From the cell containing the given text, extract its center point as [X, Y] coordinate. 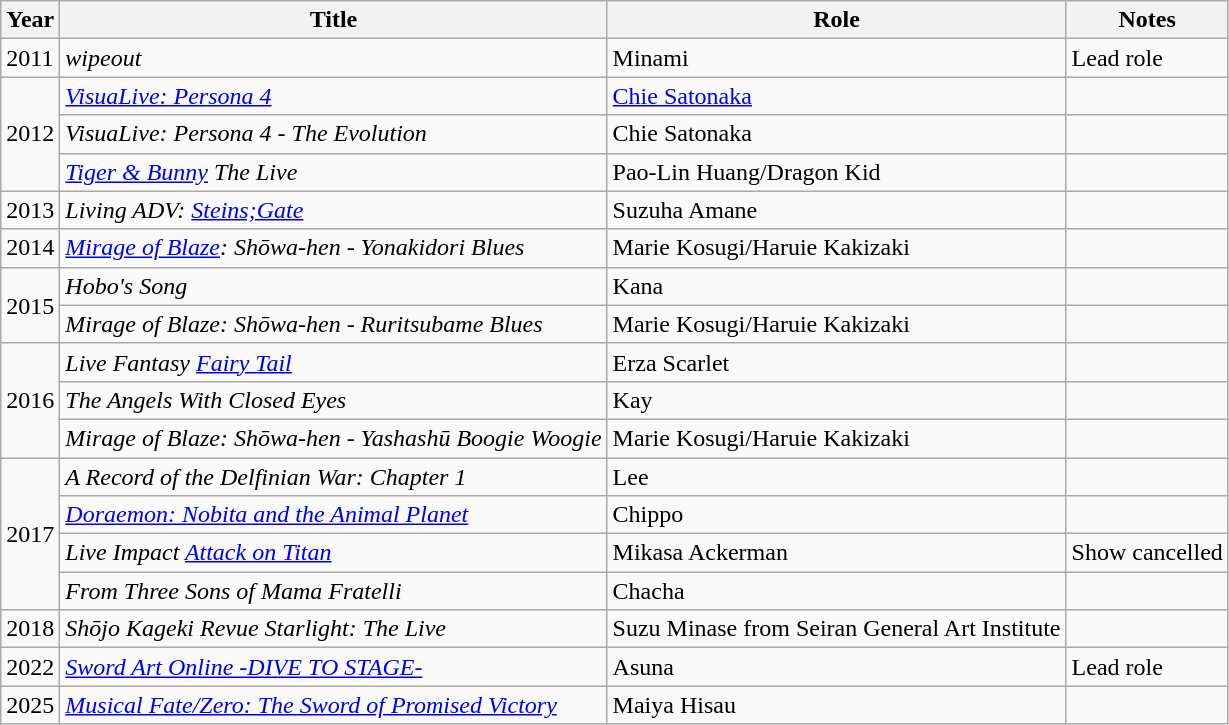
2025 [30, 705]
Notes [1147, 20]
Title [334, 20]
2014 [30, 248]
2015 [30, 305]
Hobo's Song [334, 286]
2018 [30, 629]
2017 [30, 534]
Suzuha Amane [836, 210]
Asuna [836, 667]
The Angels With Closed Eyes [334, 400]
Pao-Lin Huang/Dragon Kid [836, 172]
Lee [836, 477]
Show cancelled [1147, 553]
Erza Scarlet [836, 362]
A Record of the Delfinian War: Chapter 1 [334, 477]
Sword Art Online -DIVE TO STAGE- [334, 667]
Mirage of Blaze: Shōwa-hen - Yashashū Boogie Woogie [334, 438]
2022 [30, 667]
Maiya Hisau [836, 705]
Minami [836, 58]
Shōjo Kageki Revue Starlight: The Live [334, 629]
Doraemon: Nobita and the Animal Planet [334, 515]
Tiger & Bunny The Live [334, 172]
Chippo [836, 515]
Living ADV: Steins;Gate [334, 210]
wipeout [334, 58]
Chacha [836, 591]
Musical Fate/Zero: The Sword of Promised Victory [334, 705]
Suzu Minase from Seiran General Art Institute [836, 629]
VisuaLive: Persona 4 [334, 96]
Live Fantasy Fairy Tail [334, 362]
Mirage of Blaze: Shōwa-hen - Yonakidori Blues [334, 248]
Role [836, 20]
Year [30, 20]
2016 [30, 400]
Live Impact Attack on Titan [334, 553]
2012 [30, 134]
2013 [30, 210]
Mikasa Ackerman [836, 553]
Mirage of Blaze: Shōwa-hen - Ruritsubame Blues [334, 324]
Kana [836, 286]
From Three Sons of Mama Fratelli [334, 591]
Kay [836, 400]
VisuaLive: Persona 4 - The Evolution [334, 134]
2011 [30, 58]
